Search for the cell housing the specified text and yield its [x, y] center coordinate. 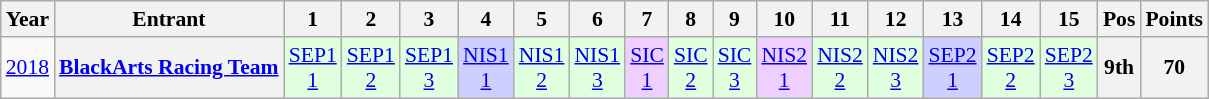
Points [1174, 19]
10 [784, 19]
SIC1 [647, 68]
11 [840, 19]
12 [896, 19]
NIS12 [542, 68]
2 [371, 19]
5 [542, 19]
15 [1069, 19]
SEP22 [1011, 68]
13 [952, 19]
SIC2 [691, 68]
3 [429, 19]
NIS21 [784, 68]
9th [1120, 68]
2018 [28, 68]
NIS23 [896, 68]
SEP23 [1069, 68]
NIS22 [840, 68]
9 [735, 19]
4 [486, 19]
NIS11 [486, 68]
BlackArts Racing Team [169, 68]
SEP11 [313, 68]
70 [1174, 68]
SEP21 [952, 68]
8 [691, 19]
SIC3 [735, 68]
SEP13 [429, 68]
Entrant [169, 19]
Pos [1120, 19]
7 [647, 19]
Year [28, 19]
14 [1011, 19]
SEP12 [371, 68]
1 [313, 19]
6 [597, 19]
NIS13 [597, 68]
